For the text-containing cell, return its midpoint in (X, Y) coordinate format. 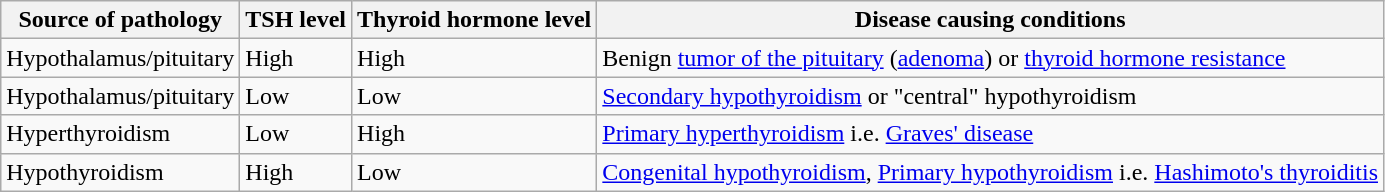
Source of pathology (120, 20)
Benign tumor of the pituitary (adenoma) or thyroid hormone resistance (990, 58)
Congenital hypothyroidism, Primary hypothyroidism i.e. Hashimoto's thyroiditis (990, 172)
Secondary hypothyroidism or "central" hypothyroidism (990, 96)
TSH level (296, 20)
Hyperthyroidism (120, 134)
Disease causing conditions (990, 20)
Hypothyroidism (120, 172)
Thyroid hormone level (474, 20)
Primary hyperthyroidism i.e. Graves' disease (990, 134)
